Scan for the cell matching the given text and deliver its (X, Y) coordinate at center. 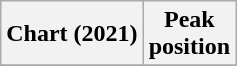
Chart (2021) (72, 34)
Peakposition (189, 34)
